Locate the cell with the specified text and output its [x, y] center coordinate. 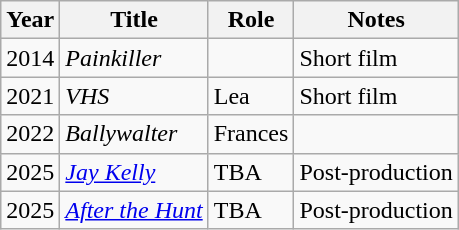
After the Hunt [134, 210]
Jay Kelly [134, 172]
Painkiller [134, 58]
Title [134, 20]
Lea [251, 96]
VHS [134, 96]
Role [251, 20]
2022 [30, 134]
Frances [251, 134]
Ballywalter [134, 134]
2014 [30, 58]
Year [30, 20]
Notes [376, 20]
2021 [30, 96]
